Locate the cell with the specified text and output its (X, Y) center coordinate. 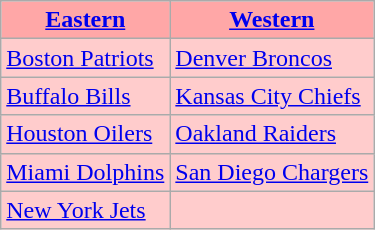
Houston Oilers (86, 134)
San Diego Chargers (272, 172)
Eastern (86, 20)
Kansas City Chiefs (272, 96)
Oakland Raiders (272, 134)
Miami Dolphins (86, 172)
Buffalo Bills (86, 96)
Denver Broncos (272, 58)
Western (272, 20)
Boston Patriots (86, 58)
New York Jets (86, 210)
